Scan for the cell matching the given text and deliver its (X, Y) coordinate at center. 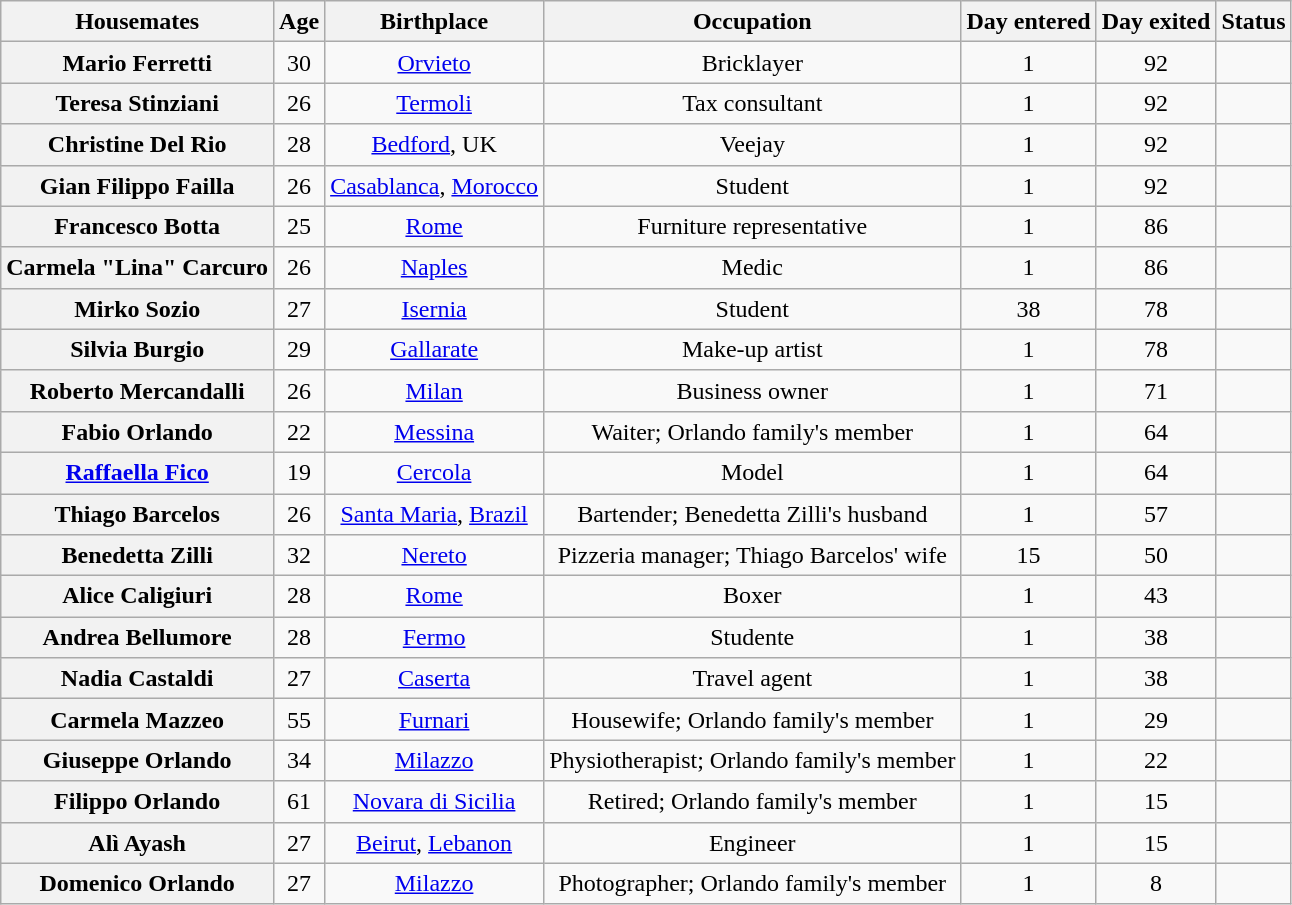
Occupation (752, 22)
Gian Filippo Failla (138, 186)
Thiago Barcelos (138, 514)
Studente (752, 638)
Silvia Burgio (138, 350)
Benedetta Zilli (138, 556)
Domenico Orlando (138, 884)
Filippo Orlando (138, 802)
Messina (434, 432)
43 (1156, 596)
Caserta (434, 678)
57 (1156, 514)
Nadia Castaldi (138, 678)
Bedford, UK (434, 144)
Day exited (1156, 22)
Travel agent (752, 678)
Housemates (138, 22)
Fabio Orlando (138, 432)
Status (1254, 22)
Termoli (434, 104)
50 (1156, 556)
Medic (752, 268)
Beirut, Lebanon (434, 842)
Veejay (752, 144)
Furniture representative (752, 226)
8 (1156, 884)
Bricklayer (752, 62)
32 (300, 556)
Casablanca, Morocco (434, 186)
55 (300, 720)
Santa Maria, Brazil (434, 514)
25 (300, 226)
Giuseppe Orlando (138, 760)
Gallarate (434, 350)
Waiter; Orlando family's member (752, 432)
Physiotherapist; Orlando family's member (752, 760)
Novara di Sicilia (434, 802)
Carmela Mazzeo (138, 720)
61 (300, 802)
Fermo (434, 638)
Mario Ferretti (138, 62)
Day entered (1028, 22)
Naples (434, 268)
Retired; Orlando family's member (752, 802)
Tax consultant (752, 104)
Raffaella Fico (138, 472)
Isernia (434, 308)
Furnari (434, 720)
Engineer (752, 842)
Photographer; Orlando family's member (752, 884)
71 (1156, 390)
34 (300, 760)
Carmela "Lina" Carcuro (138, 268)
Pizzeria manager; Thiago Barcelos' wife (752, 556)
Birthplace (434, 22)
Mirko Sozio (138, 308)
Teresa Stinziani (138, 104)
19 (300, 472)
Milan (434, 390)
Andrea Bellumore (138, 638)
Make-up artist (752, 350)
Roberto Mercandalli (138, 390)
Model (752, 472)
Nereto (434, 556)
Age (300, 22)
Francesco Botta (138, 226)
Bartender; Benedetta Zilli's husband (752, 514)
Cercola (434, 472)
30 (300, 62)
Boxer (752, 596)
Housewife; Orlando family's member (752, 720)
Alice Caligiuri (138, 596)
Business owner (752, 390)
Christine Del Rio (138, 144)
Alì Ayash (138, 842)
Orvieto (434, 62)
